Detect which cell encompasses the target text, then output its [X, Y] center coordinate. 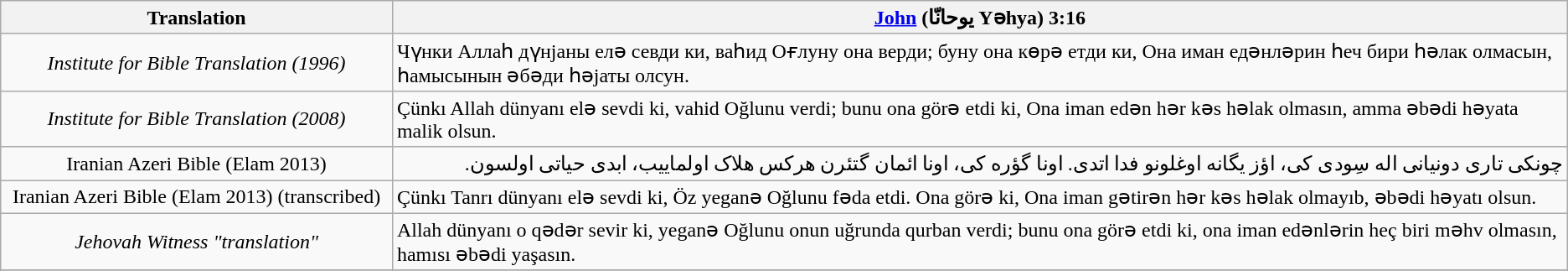
John (یوحانّا Yəhya) 3:16 [980, 18]
Iranian Azeri Bible (Elam 2013) (transcribed) [197, 196]
Çünkı Allah dünyanı elə sevdi ki, vahid Oğlunu verdi; bunu ona görə etdi ki, Ona iman edən hər kəs həlak olmasın, amma əbədi həyata malik olsun. [980, 119]
Institute for Bible Translation (1996) [197, 62]
Institute for Bible Translation (2008) [197, 119]
Jehovah Witness "translation" [197, 242]
چونکی تاری دونیانی اله سِودی کی، اؤز یگانه اوغلونو فدا اتدی. اونا گؤره کی، اونا ائمان گتئرن هرکس هلاک اولماییب، ابدی حیاتی اولسون. [980, 164]
Çünkı Tanrı dünyanı elə sevdi ki, Öz yeganə Oğlunu fəda etdi. Ona görə ki, Ona iman gətirən hər kəs həlak olmayıb, əbədi həyatı olsun. [980, 196]
Translation [197, 18]
Iranian Azeri Bible (Elam 2013) [197, 164]
